Extract the (x, y) coordinate from the center of the cell holding the provided text.  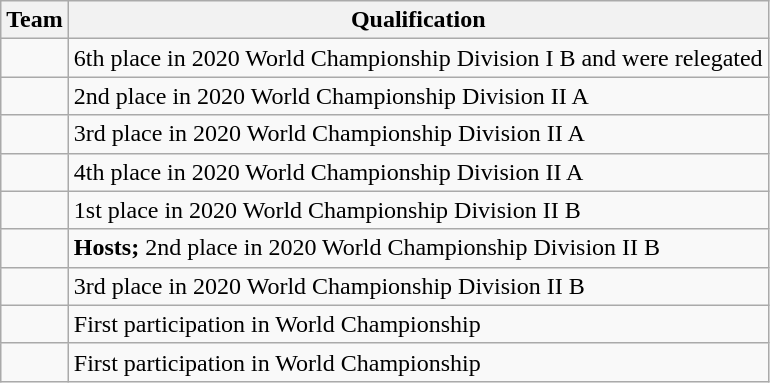
Qualification (418, 20)
4th place in 2020 World Championship Division II A (418, 172)
3rd place in 2020 World Championship Division II B (418, 286)
Team (35, 20)
3rd place in 2020 World Championship Division II A (418, 134)
Hosts; 2nd place in 2020 World Championship Division II B (418, 248)
1st place in 2020 World Championship Division II B (418, 210)
6th place in 2020 World Championship Division I B and were relegated (418, 58)
2nd place in 2020 World Championship Division II A (418, 96)
